Return the [X, Y] coordinate for the center point of the cell that contains the specified text.  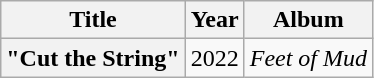
Feet of Mud [308, 58]
Title [93, 20]
"Cut the String" [93, 58]
Album [308, 20]
2022 [214, 58]
Year [214, 20]
